For the text-containing cell, return its midpoint in (X, Y) coordinate format. 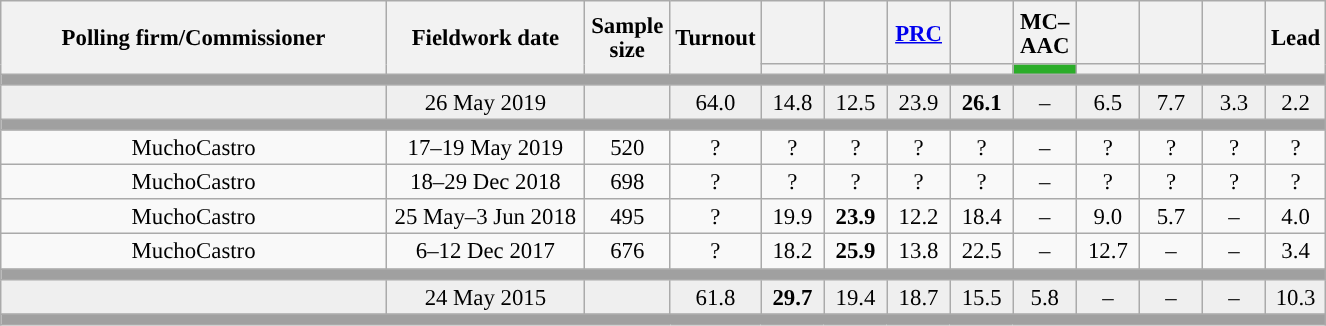
17–19 May 2019 (485, 148)
676 (627, 252)
5.8 (1044, 296)
18.2 (792, 252)
MC–AAC (1044, 32)
12.7 (1108, 252)
19.4 (856, 296)
25.9 (856, 252)
29.7 (792, 296)
13.8 (918, 252)
698 (627, 182)
PRC (918, 32)
Polling firm/Commissioner (194, 38)
2.2 (1296, 102)
64.0 (716, 102)
4.0 (1296, 218)
26 May 2019 (485, 102)
24 May 2015 (485, 296)
Fieldwork date (485, 38)
12.5 (856, 102)
26.1 (982, 102)
Lead (1296, 38)
520 (627, 148)
18.4 (982, 218)
7.7 (1170, 102)
6.5 (1108, 102)
3.4 (1296, 252)
495 (627, 218)
3.3 (1234, 102)
10.3 (1296, 296)
18.7 (918, 296)
15.5 (982, 296)
Sample size (627, 38)
9.0 (1108, 218)
5.7 (1170, 218)
25 May–3 Jun 2018 (485, 218)
22.5 (982, 252)
6–12 Dec 2017 (485, 252)
12.2 (918, 218)
Turnout (716, 38)
14.8 (792, 102)
18–29 Dec 2018 (485, 182)
19.9 (792, 218)
61.8 (716, 296)
